Locate the cell with the specified text and output its (x, y) center coordinate. 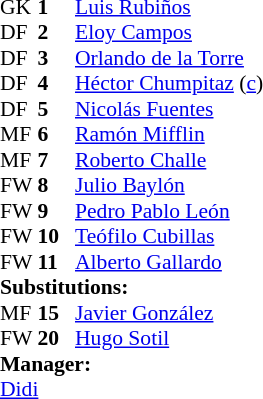
Roberto Challe (169, 160)
6 (57, 135)
15 (57, 313)
Substitutions: (132, 287)
Pedro Pablo León (169, 211)
Manager: (132, 364)
Julio Baylón (169, 185)
11 (57, 262)
Teófilo Cubillas (169, 237)
Javier González (169, 313)
Ramón Mifflin (169, 135)
8 (57, 185)
Nicolás Fuentes (169, 109)
Orlando de la Torre (169, 58)
10 (57, 237)
20 (57, 339)
7 (57, 160)
Héctor Chumpitaz (c) (169, 83)
9 (57, 211)
Hugo Sotil (169, 339)
Alberto Gallardo (169, 262)
4 (57, 83)
Eloy Campos (169, 33)
3 (57, 58)
2 (57, 33)
5 (57, 109)
